Capture the cell that displays the provided text and extract its (X, Y) central coordinate. 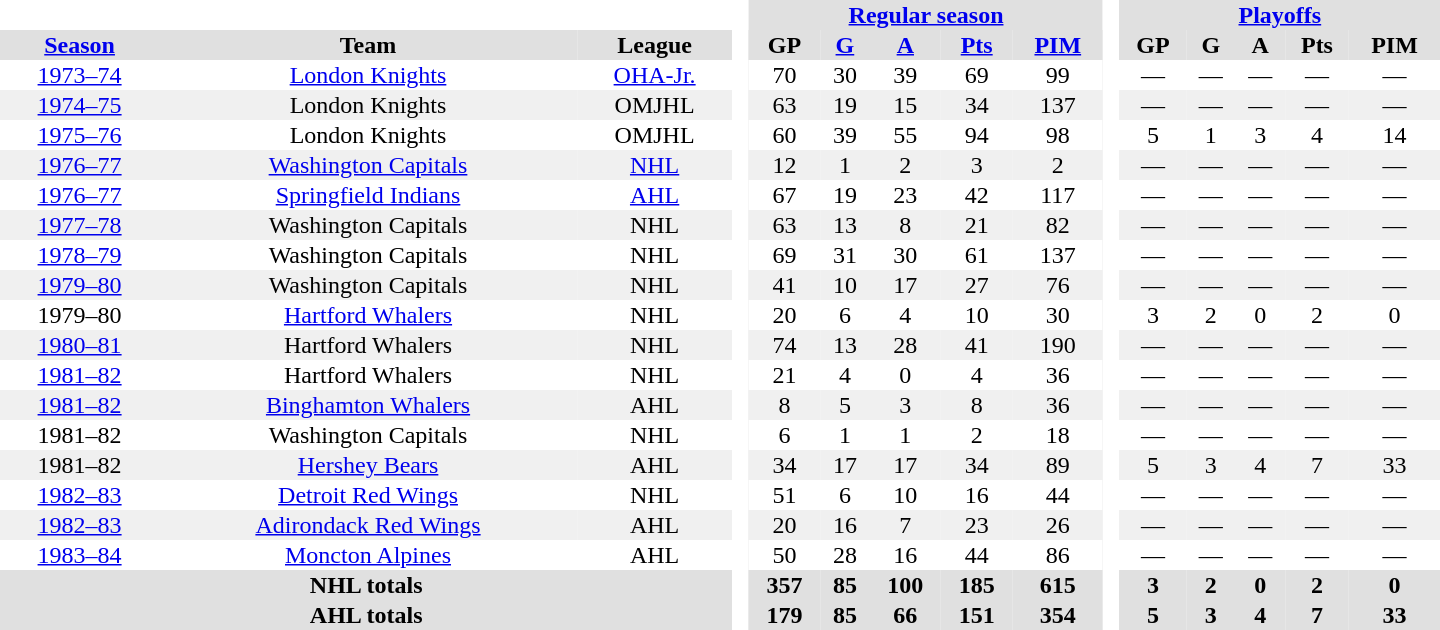
1975–76 (80, 135)
26 (1058, 525)
NHL totals (366, 585)
100 (906, 585)
Regular season (926, 15)
1973–74 (80, 75)
66 (906, 615)
61 (976, 255)
185 (976, 585)
615 (1058, 585)
354 (1058, 615)
OHA-Jr. (655, 75)
82 (1058, 225)
60 (784, 135)
1978–79 (80, 255)
51 (784, 495)
1980–81 (80, 345)
27 (976, 285)
League (655, 45)
50 (784, 555)
15 (906, 105)
67 (784, 195)
98 (1058, 135)
151 (976, 615)
1974–75 (80, 105)
42 (976, 195)
18 (1058, 435)
Playoffs (1280, 15)
86 (1058, 555)
Season (80, 45)
74 (784, 345)
31 (844, 255)
14 (1394, 135)
Moncton Alpines (368, 555)
Detroit Red Wings (368, 495)
1977–78 (80, 225)
Springfield Indians (368, 195)
94 (976, 135)
Adirondack Red Wings (368, 525)
AHL totals (366, 615)
99 (1058, 75)
117 (1058, 195)
357 (784, 585)
Hershey Bears (368, 465)
76 (1058, 285)
1983–84 (80, 555)
Team (368, 45)
179 (784, 615)
70 (784, 75)
12 (784, 165)
190 (1058, 345)
55 (906, 135)
Binghamton Whalers (368, 405)
89 (1058, 465)
